Pinpoint the cell where the given text exists, returning its (X, Y) midpoint coordinate. 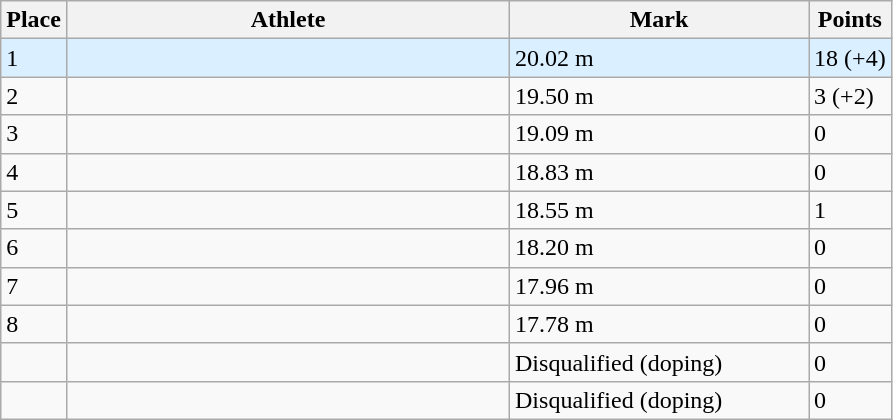
19.09 m (660, 134)
Points (850, 20)
3 (+2) (850, 96)
5 (34, 210)
Mark (660, 20)
4 (34, 172)
7 (34, 286)
Athlete (288, 20)
19.50 m (660, 96)
17.96 m (660, 286)
Place (34, 20)
17.78 m (660, 324)
20.02 m (660, 58)
18.20 m (660, 248)
3 (34, 134)
8 (34, 324)
6 (34, 248)
2 (34, 96)
18.55 m (660, 210)
18 (+4) (850, 58)
18.83 m (660, 172)
